Return [x, y] of the center of cell containing provided text 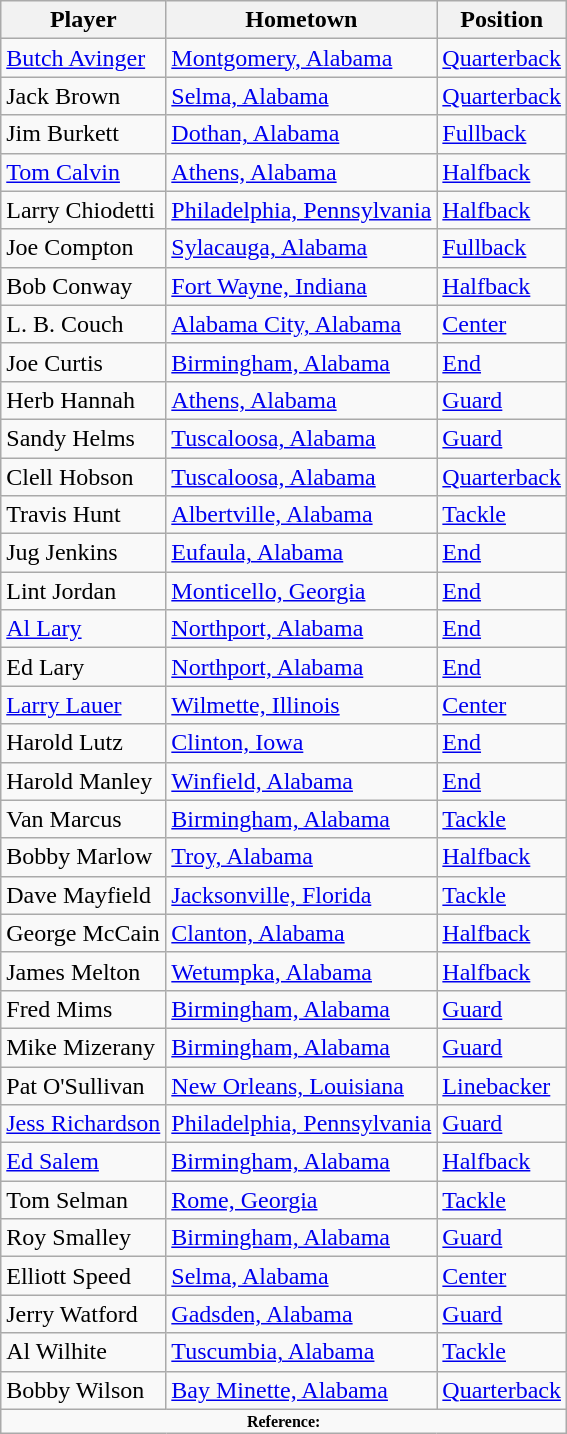
Larry Lauer [84, 705]
Ed Lary [84, 667]
Sylacauga, Alabama [302, 248]
Clinton, Iowa [302, 743]
Elliott Speed [84, 1276]
Jess Richardson [84, 1124]
Linebacker [502, 1085]
Lint Jordan [84, 591]
Jim Burkett [84, 134]
Reference: [284, 1421]
Al Wilhite [84, 1352]
Harold Manley [84, 781]
Gadsden, Alabama [302, 1314]
Pat O'Sullivan [84, 1085]
L. B. Couch [84, 324]
Clanton, Alabama [302, 933]
Joe Compton [84, 248]
Jack Brown [84, 96]
Roy Smalley [84, 1238]
Al Lary [84, 629]
Mike Mizerany [84, 1047]
Ed Salem [84, 1162]
Alabama City, Alabama [302, 324]
Wetumpka, Alabama [302, 971]
Herb Hannah [84, 400]
Sandy Helms [84, 438]
Bob Conway [84, 286]
Travis Hunt [84, 515]
Fred Mims [84, 1009]
Tuscumbia, Alabama [302, 1352]
Van Marcus [84, 819]
Rome, Georgia [302, 1200]
Bobby Wilson [84, 1390]
Tom Calvin [84, 172]
Player [84, 20]
Clell Hobson [84, 477]
Winfield, Alabama [302, 781]
Albertville, Alabama [302, 515]
Harold Lutz [84, 743]
Jacksonville, Florida [302, 895]
George McCain [84, 933]
Joe Curtis [84, 362]
Bobby Marlow [84, 857]
Montgomery, Alabama [302, 58]
Monticello, Georgia [302, 591]
Larry Chiodetti [84, 210]
Dave Mayfield [84, 895]
Fort Wayne, Indiana [302, 286]
New Orleans, Louisiana [302, 1085]
Eufaula, Alabama [302, 553]
James Melton [84, 971]
Jerry Watford [84, 1314]
Tom Selman [84, 1200]
Position [502, 20]
Hometown [302, 20]
Jug Jenkins [84, 553]
Bay Minette, Alabama [302, 1390]
Butch Avinger [84, 58]
Dothan, Alabama [302, 134]
Wilmette, Illinois [302, 705]
Troy, Alabama [302, 857]
